Identify which cell holds the provided text, then report its (X, Y) central coordinate. 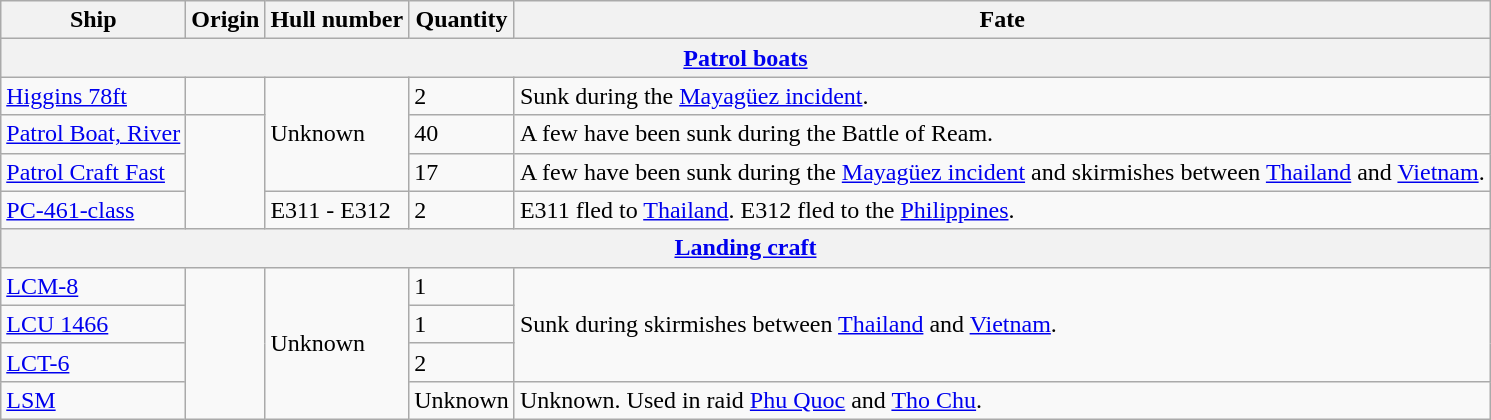
40 (462, 134)
Origin (226, 20)
Fate (1002, 20)
LCT-6 (94, 362)
E311 fled to Thailand. E312 fled to the Philippines. (1002, 210)
A few have been sunk during the Battle of Ream. (1002, 134)
Sunk during skirmishes between Thailand and Vietnam. (1002, 324)
Patrol Craft Fast (94, 172)
Ship (94, 20)
LCU 1466 (94, 324)
Higgins 78ft (94, 96)
LCM-8 (94, 286)
LSM (94, 400)
Landing craft (746, 248)
Quantity (462, 20)
Patrol boats (746, 58)
Hull number (337, 20)
Unknown. Used in raid Phu Quoc and Tho Chu. (1002, 400)
PC-461-class (94, 210)
E311 - E312 (337, 210)
Patrol Boat, River (94, 134)
Sunk during the Mayagüez incident. (1002, 96)
17 (462, 172)
A few have been sunk during the Mayagüez incident and skirmishes between Thailand and Vietnam. (1002, 172)
